Provide the [x, y] coordinate of the cell's center where the given text is located.  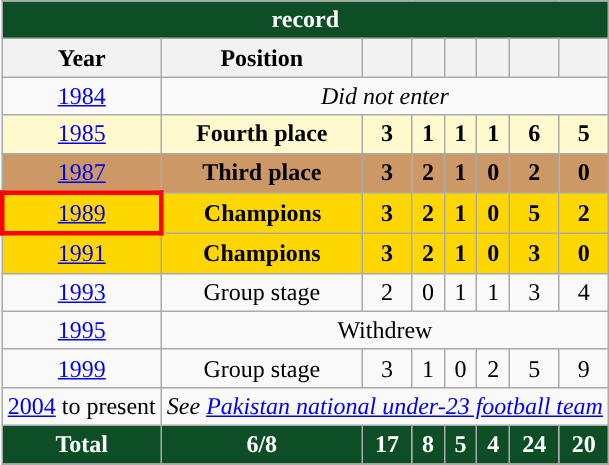
Total [82, 444]
See Pakistan national under-23 football team [384, 406]
17 [387, 444]
8 [428, 444]
record [305, 20]
1987 [82, 173]
1991 [82, 254]
6/8 [262, 444]
Third place [262, 173]
Withdrew [384, 330]
6 [534, 134]
20 [584, 444]
1985 [82, 134]
1989 [82, 214]
1984 [82, 96]
2004 to present [82, 406]
Year [82, 58]
Position [262, 58]
Fourth place [262, 134]
1995 [82, 330]
24 [534, 444]
Did not enter [384, 96]
1999 [82, 368]
1993 [82, 292]
9 [584, 368]
